Find where the given text appears and provide that cell's center as [x, y] coordinate. 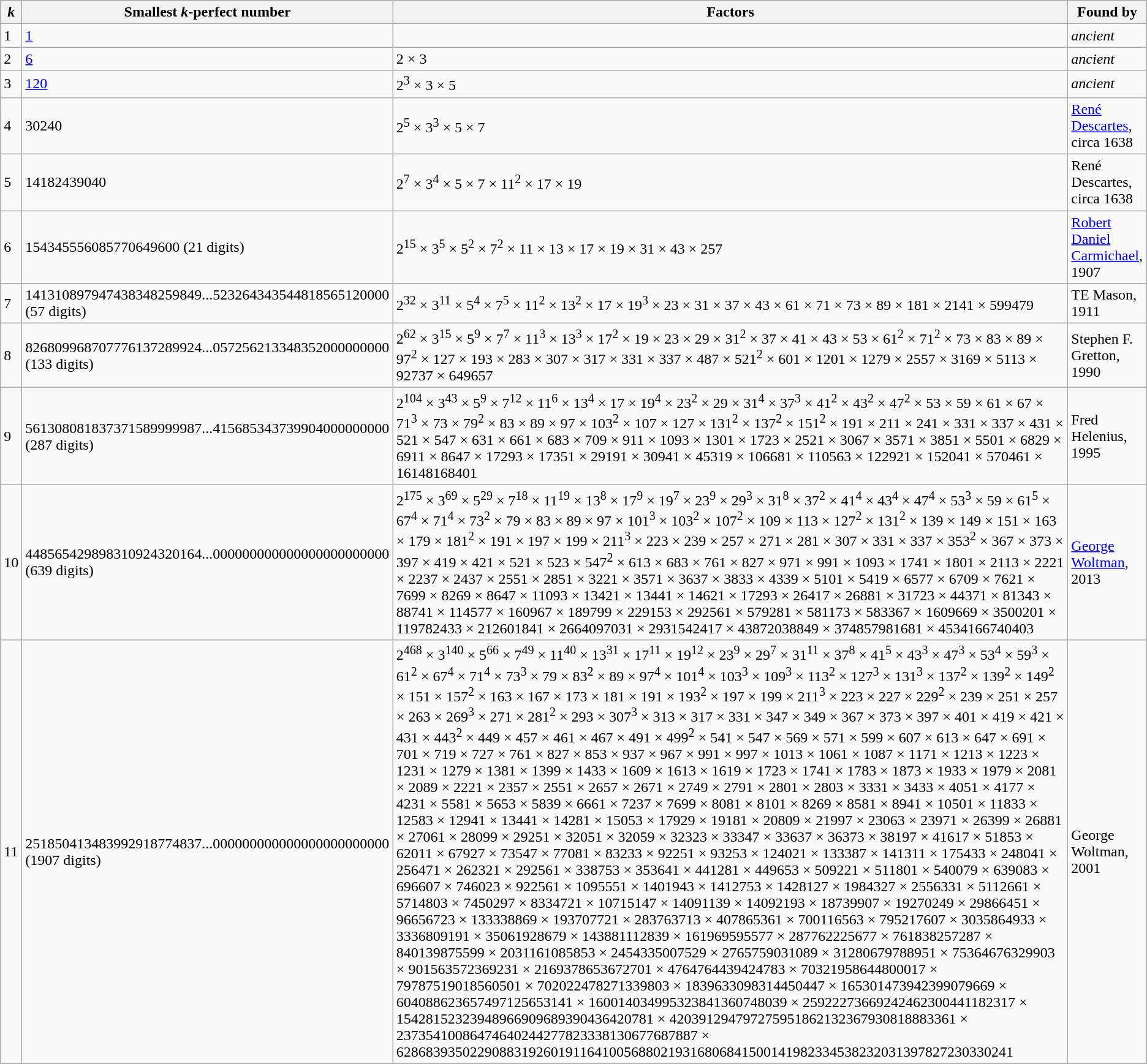
Fred Helenius, 1995 [1107, 436]
215 × 35 × 52 × 72 × 11 × 13 × 17 × 19 × 31 × 43 × 257 [730, 247]
251850413483992918774837...000000000000000000000000 (1907 digits) [208, 852]
Found by [1107, 12]
11 [11, 852]
25 × 33 × 5 × 7 [730, 126]
141310897947438348259849...523264343544818565120000 (57 digits) [208, 304]
3 [11, 85]
4 [11, 126]
232 × 311 × 54 × 75 × 112 × 132 × 17 × 193 × 23 × 31 × 37 × 43 × 61 × 71 × 73 × 89 × 181 × 2141 × 599479 [730, 304]
23 × 3 × 5 [730, 85]
7 [11, 304]
448565429898310924320164...000000000000000000000000 (639 digits) [208, 562]
Stephen F. Gretton, 1990 [1107, 355]
TE Mason, 1911 [1107, 304]
14182439040 [208, 183]
826809968707776137289924...057256213348352000000000 (133 digits) [208, 355]
Robert Daniel Carmichael, 1907 [1107, 247]
10 [11, 562]
8 [11, 355]
27 × 34 × 5 × 7 × 112 × 17 × 19 [730, 183]
5 [11, 183]
George Woltman, 2013 [1107, 562]
Factors [730, 12]
2 [11, 59]
30240 [208, 126]
k [11, 12]
George Woltman, 2001 [1107, 852]
154345556085770649600 (21 digits) [208, 247]
9 [11, 436]
Smallest k-perfect number [208, 12]
561308081837371589999987...415685343739904000000000 (287 digits) [208, 436]
2 × 3 [730, 59]
120 [208, 85]
